Provide the [x, y] coordinate of the cell's center where the given text is located.  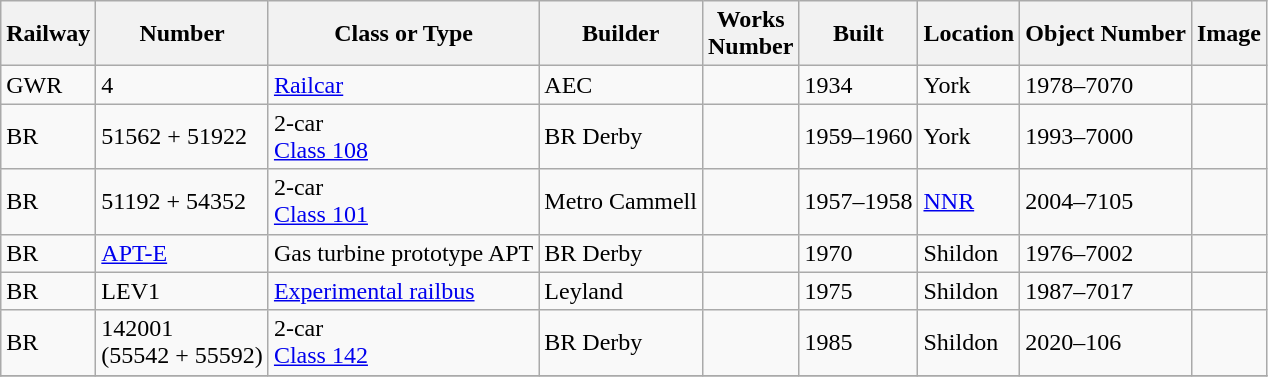
2-carClass 101 [403, 202]
1934 [858, 85]
Leyland [621, 291]
Class or Type [403, 34]
2020–106 [1106, 342]
Railcar [403, 85]
Metro Cammell [621, 202]
51192 + 54352 [182, 202]
51562 + 51922 [182, 136]
Experimental railbus [403, 291]
Builder [621, 34]
GWR [48, 85]
1957–1958 [858, 202]
1976–7002 [1106, 253]
AEC [621, 85]
4 [182, 85]
APT-E [182, 253]
1993–7000 [1106, 136]
2-carClass 142 [403, 342]
1975 [858, 291]
2004–7105 [1106, 202]
Number [182, 34]
1985 [858, 342]
Location [969, 34]
Object Number [1106, 34]
Gas turbine prototype APT [403, 253]
LEV1 [182, 291]
1970 [858, 253]
1978–7070 [1106, 85]
142001(55542 + 55592) [182, 342]
2-carClass 108 [403, 136]
1959–1960 [858, 136]
Image [1228, 34]
Railway [48, 34]
Built [858, 34]
NNR [969, 202]
1987–7017 [1106, 291]
WorksNumber [750, 34]
